Identify which cell holds the provided text, then report its [x, y] central coordinate. 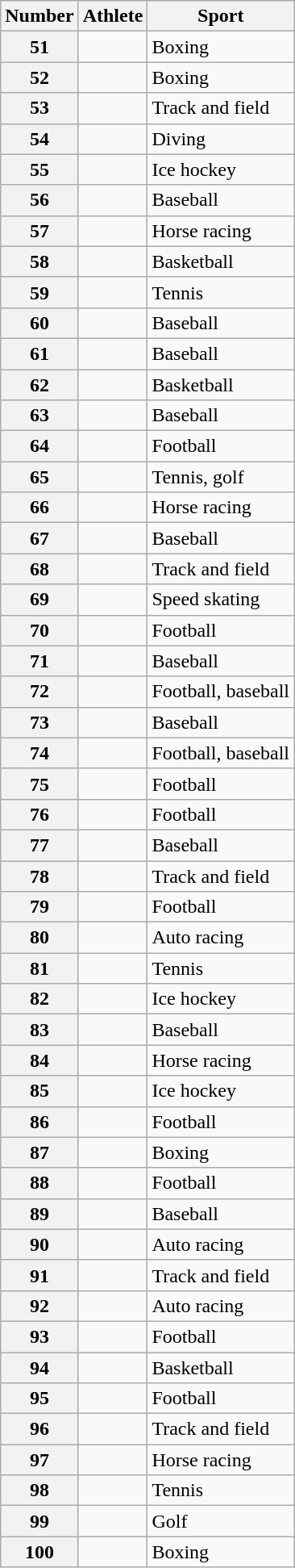
99 [39, 1521]
88 [39, 1183]
Number [39, 16]
86 [39, 1122]
98 [39, 1491]
87 [39, 1152]
71 [39, 661]
97 [39, 1460]
53 [39, 108]
76 [39, 814]
56 [39, 200]
93 [39, 1336]
89 [39, 1214]
52 [39, 77]
70 [39, 630]
63 [39, 416]
77 [39, 845]
84 [39, 1060]
94 [39, 1368]
83 [39, 1030]
79 [39, 907]
73 [39, 722]
Sport [221, 16]
74 [39, 753]
75 [39, 784]
59 [39, 292]
66 [39, 508]
Diving [221, 139]
54 [39, 139]
82 [39, 999]
58 [39, 261]
67 [39, 538]
96 [39, 1429]
Athlete [113, 16]
Speed skating [221, 600]
62 [39, 385]
57 [39, 231]
91 [39, 1275]
Golf [221, 1521]
95 [39, 1399]
68 [39, 569]
81 [39, 968]
72 [39, 692]
85 [39, 1091]
78 [39, 876]
51 [39, 47]
60 [39, 323]
61 [39, 353]
80 [39, 938]
92 [39, 1306]
Tennis, golf [221, 477]
55 [39, 169]
100 [39, 1552]
65 [39, 477]
90 [39, 1244]
64 [39, 446]
69 [39, 600]
